Return the [X, Y] coordinate for the center point of the cell that contains the specified text.  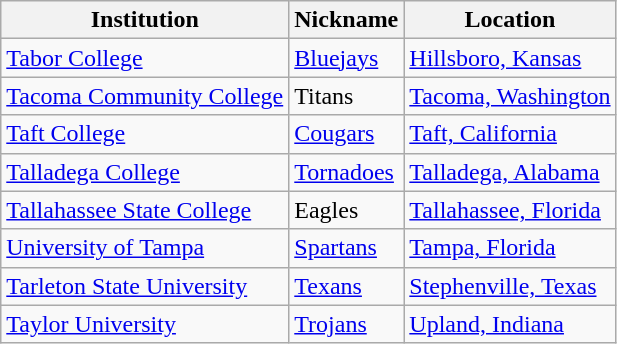
Institution [145, 20]
Tabor College [145, 58]
Hillsboro, Kansas [510, 58]
Tallahassee State College [145, 210]
Tarleton State University [145, 286]
Upland, Indiana [510, 324]
Texans [346, 286]
Talladega College [145, 172]
Cougars [346, 134]
Eagles [346, 210]
Location [510, 20]
Trojans [346, 324]
Tornadoes [346, 172]
Taft College [145, 134]
Taylor University [145, 324]
Spartans [346, 248]
University of Tampa [145, 248]
Stephenville, Texas [510, 286]
Talladega, Alabama [510, 172]
Nickname [346, 20]
Tacoma, Washington [510, 96]
Taft, California [510, 134]
Tampa, Florida [510, 248]
Titans [346, 96]
Tallahassee, Florida [510, 210]
Bluejays [346, 58]
Tacoma Community College [145, 96]
